From the cell containing the given text, extract its center point as [x, y] coordinate. 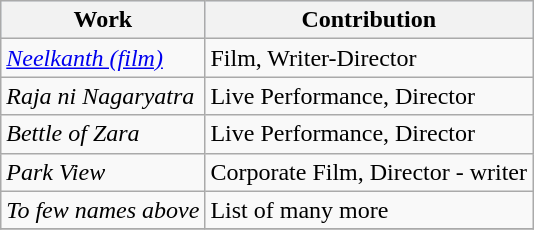
Raja ni Nagaryatra [103, 96]
Contribution [369, 20]
Neelkanth (film) [103, 58]
List of many more [369, 210]
Park View [103, 172]
Work [103, 20]
Film, Writer-Director [369, 58]
To few names above [103, 210]
Bettle of Zara [103, 134]
Corporate Film, Director - writer [369, 172]
